Capture the cell that displays the provided text and extract its (x, y) central coordinate. 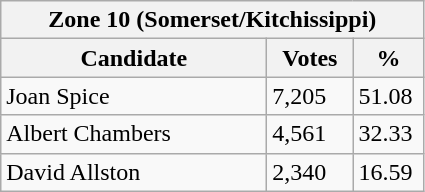
Joan Spice (134, 96)
Votes (310, 58)
% (388, 58)
David Allston (134, 172)
4,561 (310, 134)
7,205 (310, 96)
Candidate (134, 58)
16.59 (388, 172)
32.33 (388, 134)
51.08 (388, 96)
Albert Chambers (134, 134)
2,340 (310, 172)
Zone 10 (Somerset/Kitchissippi) (212, 20)
